Capture the cell that displays the provided text and extract its [X, Y] central coordinate. 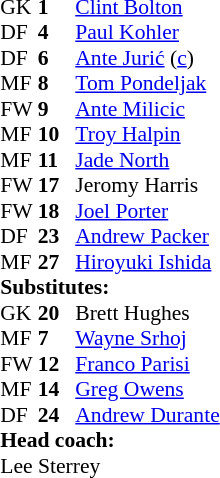
Jade North [147, 160]
Ante Milicic [147, 109]
23 [57, 237]
Hiroyuki Ishida [147, 262]
Substitutes: [110, 287]
Wayne Srhoj [147, 339]
Paul Kohler [147, 33]
Brett Hughes [147, 313]
17 [57, 185]
Jeromy Harris [147, 185]
10 [57, 135]
Head coach: [110, 441]
4 [57, 33]
12 [57, 364]
Greg Owens [147, 389]
Tom Pondeljak [147, 83]
GK [19, 313]
Joel Porter [147, 211]
9 [57, 109]
7 [57, 339]
Andrew Durante [147, 415]
27 [57, 262]
24 [57, 415]
Ante Jurić (c) [147, 58]
8 [57, 83]
Franco Parisi [147, 364]
11 [57, 160]
18 [57, 211]
Troy Halpin [147, 135]
6 [57, 58]
20 [57, 313]
14 [57, 389]
Andrew Packer [147, 237]
